Find where the given text appears and provide that cell's center as (x, y) coordinate. 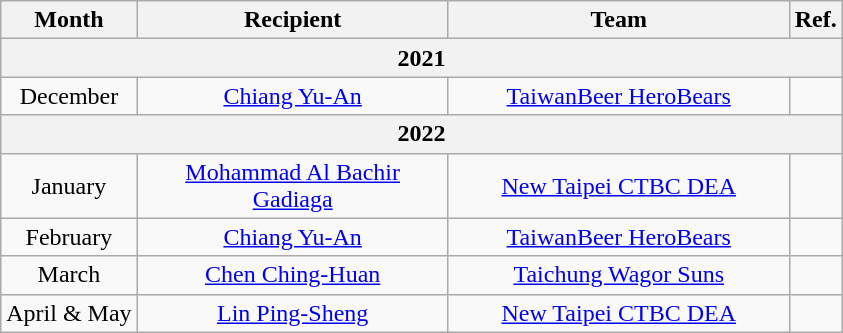
April & May (69, 313)
Taichung Wagor Suns (618, 275)
Recipient (292, 20)
2022 (422, 134)
December (69, 96)
Lin Ping-Sheng (292, 313)
March (69, 275)
Ref. (816, 20)
Team (618, 20)
Chen Ching-Huan (292, 275)
January (69, 186)
February (69, 237)
Mohammad Al Bachir Gadiaga (292, 186)
Month (69, 20)
2021 (422, 58)
